Provide the (X, Y) coordinate of the cell's center where the given text is located.  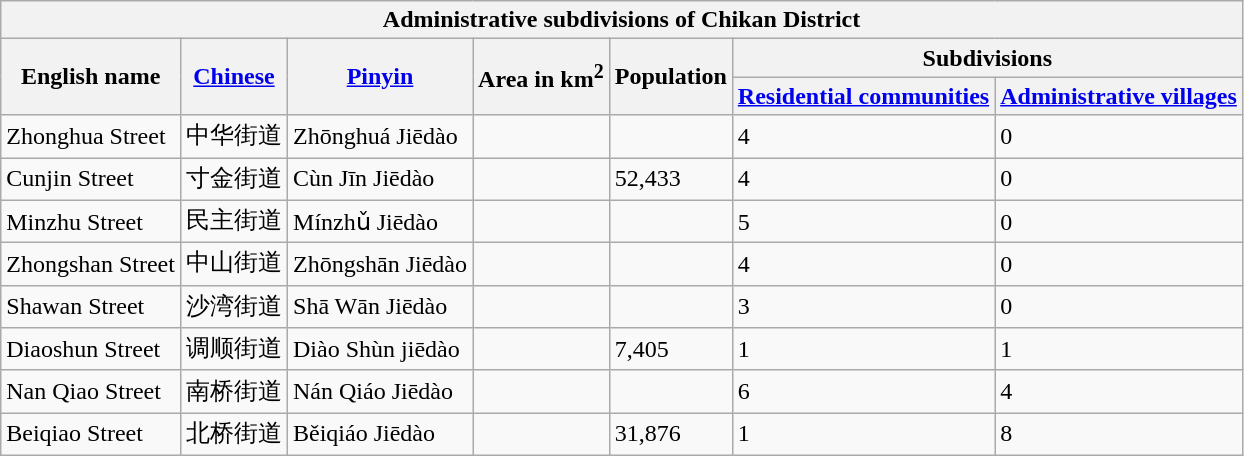
3 (863, 306)
中华街道 (234, 136)
Mínzhǔ Jiēdào (380, 222)
Minzhu Street (91, 222)
Cùn Jīn Jiēdào (380, 180)
南桥街道 (234, 392)
Shā Wān Jiēdào (380, 306)
Běiqiáo Jiēdào (380, 434)
31,876 (670, 434)
7,405 (670, 350)
English name (91, 77)
民主街道 (234, 222)
Residential communities (863, 96)
5 (863, 222)
52,433 (670, 180)
Administrative subdivisions of Chikan District (622, 20)
Pinyin (380, 77)
Area in km2 (542, 77)
8 (1119, 434)
Cunjin Street (91, 180)
Diaoshun Street (91, 350)
Chinese (234, 77)
Administrative villages (1119, 96)
Zhonghua Street (91, 136)
寸金街道 (234, 180)
Population (670, 77)
北桥街道 (234, 434)
Zhōngshān Jiēdào (380, 264)
调顺街道 (234, 350)
Zhongshan Street (91, 264)
6 (863, 392)
Nán Qiáo Jiēdào (380, 392)
Zhōnghuá Jiēdào (380, 136)
Beiqiao Street (91, 434)
Diào Shùn jiēdào (380, 350)
Subdivisions (987, 58)
Nan Qiao Street (91, 392)
沙湾街道 (234, 306)
Shawan Street (91, 306)
中山街道 (234, 264)
